Pinpoint the cell where the given text exists, returning its [x, y] midpoint coordinate. 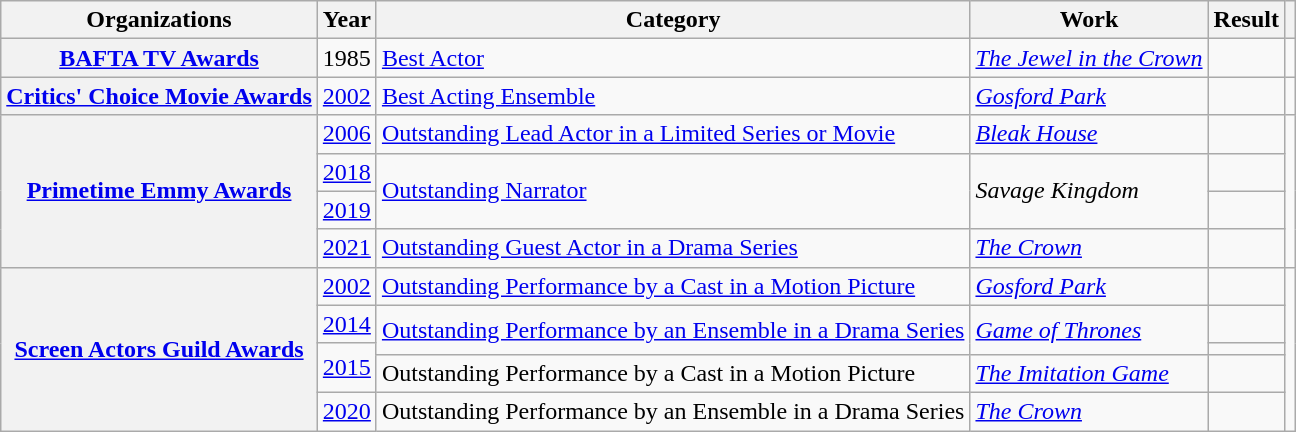
2014 [346, 324]
Primetime Emmy Awards [160, 191]
Outstanding Lead Actor in a Limited Series or Movie [673, 134]
BAFTA TV Awards [160, 58]
Critics' Choice Movie Awards [160, 96]
The Imitation Game [1089, 373]
2019 [346, 210]
Best Actor [673, 58]
Savage Kingdom [1089, 191]
1985 [346, 58]
Bleak House [1089, 134]
Screen Actors Guild Awards [160, 348]
Category [673, 20]
Result [1246, 20]
Organizations [160, 20]
2018 [346, 172]
2021 [346, 248]
Year [346, 20]
The Jewel in the Crown [1089, 58]
2015 [346, 368]
Game of Thrones [1089, 330]
Best Acting Ensemble [673, 96]
2020 [346, 411]
2006 [346, 134]
Outstanding Narrator [673, 191]
Work [1089, 20]
Outstanding Guest Actor in a Drama Series [673, 248]
